Return the (x, y) coordinate for the center point of the cell that contains the specified text.  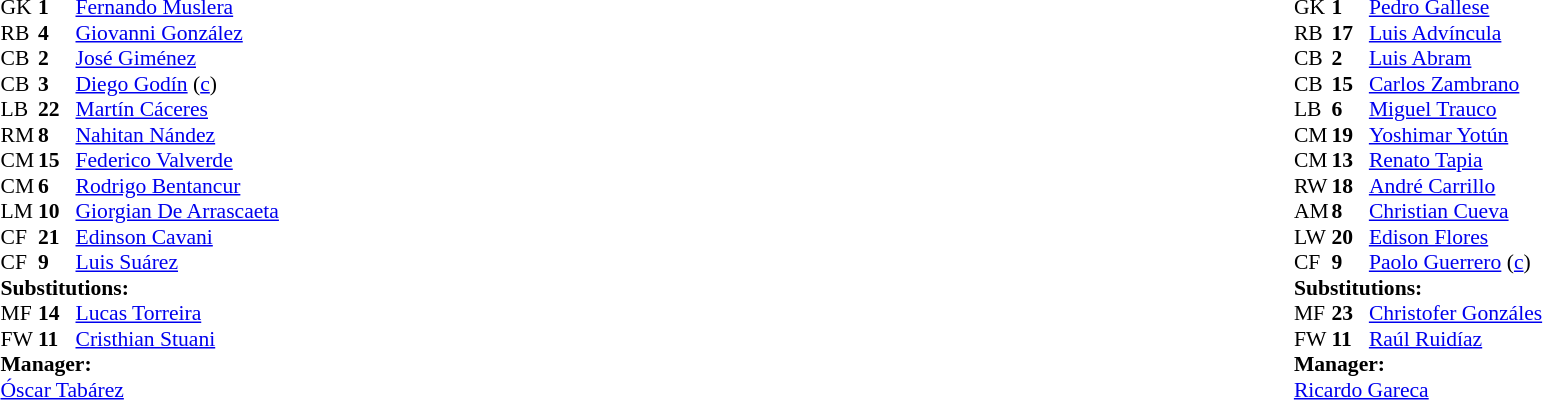
Diego Godín (c) (178, 84)
Miguel Trauco (1456, 109)
4 (57, 33)
10 (57, 211)
13 (1350, 161)
Raúl Ruidíaz (1456, 339)
22 (57, 109)
Yoshimar Yotún (1456, 135)
Rodrigo Bentancur (178, 186)
20 (1350, 237)
Edinson Cavani (178, 237)
18 (1350, 186)
Christofer Gonzáles (1456, 313)
19 (1350, 135)
Giorgian De Arrascaeta (178, 211)
23 (1350, 313)
AM (1313, 211)
Martín Cáceres (178, 109)
RW (1313, 186)
José Giménez (178, 59)
Renato Tapia (1456, 161)
Luis Abram (1456, 59)
21 (57, 237)
Luis Suárez (178, 263)
RM (19, 135)
Christian Cueva (1456, 211)
LW (1313, 237)
Luis Advíncula (1456, 33)
Carlos Zambrano (1456, 84)
14 (57, 313)
Federico Valverde (178, 161)
Cristhian Stuani (178, 339)
3 (57, 84)
Giovanni González (178, 33)
André Carrillo (1456, 186)
LM (19, 211)
Nahitan Nández (178, 135)
17 (1350, 33)
Paolo Guerrero (c) (1456, 263)
Lucas Torreira (178, 313)
Edison Flores (1456, 237)
